Locate the cell with the specified text and output its (X, Y) center coordinate. 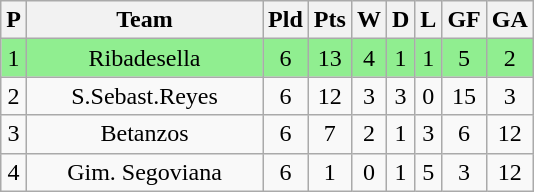
W (368, 20)
GA (510, 20)
S.Sebast.Reyes (144, 96)
Pld (286, 20)
P (14, 20)
7 (330, 134)
D (400, 20)
Ribadesella (144, 58)
Gim. Segoviana (144, 172)
13 (330, 58)
Betanzos (144, 134)
L (428, 20)
GF (464, 20)
Team (144, 20)
Pts (330, 20)
15 (464, 96)
